Locate the cell with the specified text and output its [x, y] center coordinate. 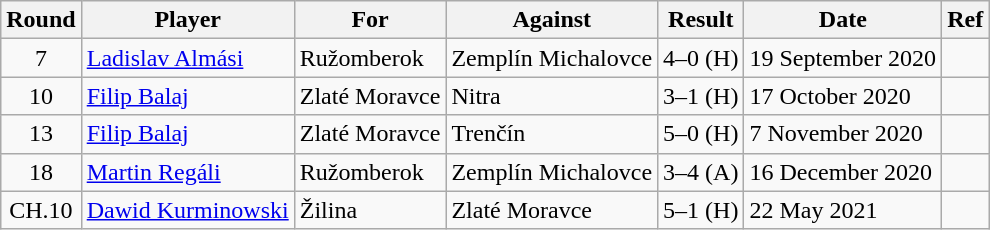
17 October 2020 [843, 96]
3–1 (H) [701, 96]
22 May 2021 [843, 210]
Dawid Kurminowski [188, 210]
5–0 (H) [701, 134]
Ref [966, 20]
7 November 2020 [843, 134]
7 [41, 58]
CH.10 [41, 210]
16 December 2020 [843, 172]
Trenčín [552, 134]
4–0 (H) [701, 58]
Player [188, 20]
Ladislav Almási [188, 58]
Result [701, 20]
Žilina [370, 210]
3–4 (A) [701, 172]
10 [41, 96]
For [370, 20]
19 September 2020 [843, 58]
5–1 (H) [701, 210]
Date [843, 20]
Martin Regáli [188, 172]
Round [41, 20]
Nitra [552, 96]
18 [41, 172]
13 [41, 134]
Against [552, 20]
